Find where the given text appears and provide that cell's center as (x, y) coordinate. 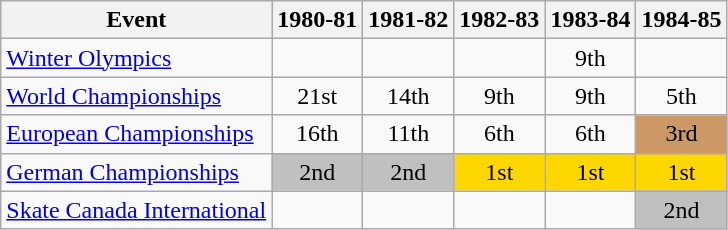
21st (318, 96)
11th (408, 134)
14th (408, 96)
1982-83 (500, 20)
1983-84 (590, 20)
1980-81 (318, 20)
Winter Olympics (136, 58)
1984-85 (682, 20)
Event (136, 20)
Skate Canada International (136, 210)
5th (682, 96)
German Championships (136, 172)
3rd (682, 134)
1981-82 (408, 20)
World Championships (136, 96)
16th (318, 134)
European Championships (136, 134)
